Extract the (x, y) coordinate from the center of the cell holding the provided text.  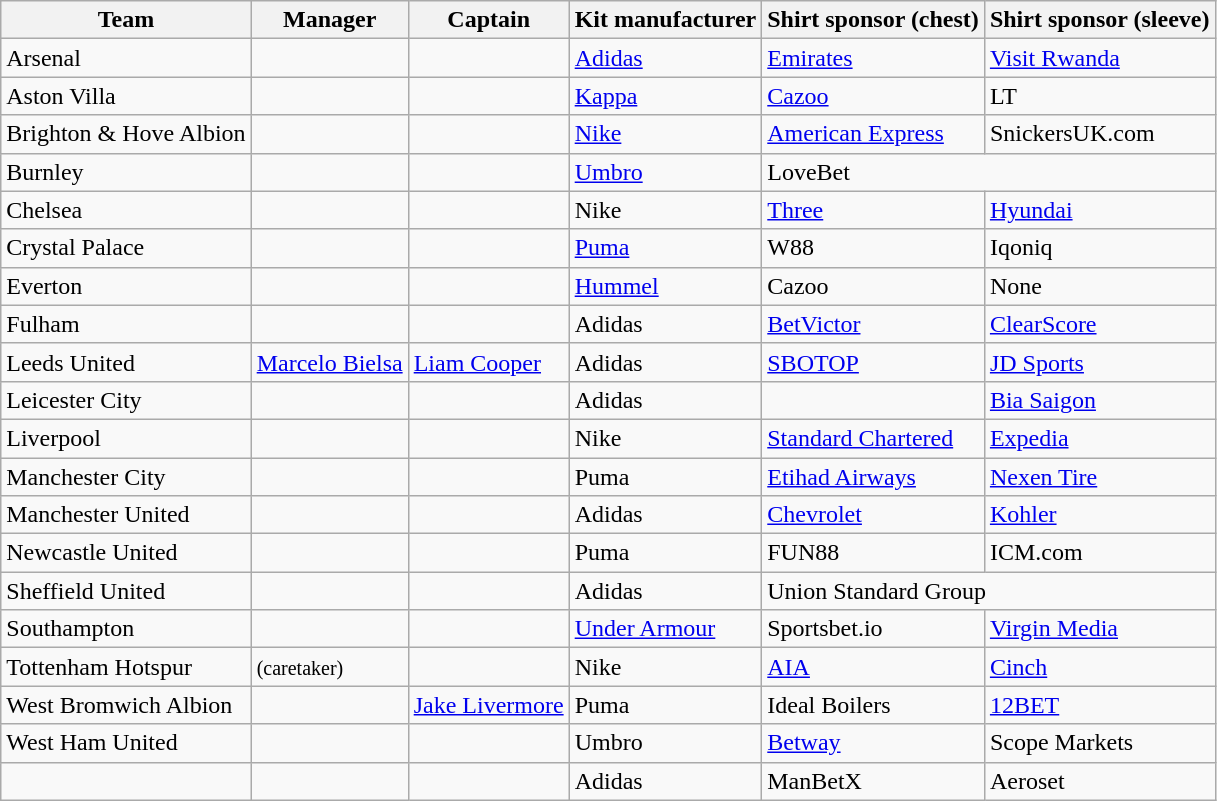
ICM.com (1100, 553)
Shirt sponsor (chest) (874, 20)
Shirt sponsor (sleeve) (1100, 20)
Arsenal (126, 58)
Hyundai (1100, 210)
ManBetX (874, 781)
Kappa (666, 96)
Under Armour (666, 629)
LoveBet (988, 172)
Manchester United (126, 515)
Union Standard Group (988, 591)
SnickersUK.com (1100, 134)
Visit Rwanda (1100, 58)
AIA (874, 667)
W88 (874, 248)
Virgin Media (1100, 629)
Chelsea (126, 210)
Etihad Airways (874, 477)
JD Sports (1100, 362)
Expedia (1100, 438)
Manchester City (126, 477)
Kohler (1100, 515)
Manager (330, 20)
None (1100, 286)
Liam Cooper (488, 362)
Emirates (874, 58)
Three (874, 210)
BetVictor (874, 324)
Aeroset (1100, 781)
Crystal Palace (126, 248)
Ideal Boilers (874, 705)
SBOTOP (874, 362)
Jake Livermore (488, 705)
Burnley (126, 172)
Standard Chartered (874, 438)
Leicester City (126, 400)
Aston Villa (126, 96)
Team (126, 20)
Brighton & Hove Albion (126, 134)
Hummel (666, 286)
12BET (1100, 705)
(caretaker) (330, 667)
Sportsbet.io (874, 629)
West Ham United (126, 743)
FUN88 (874, 553)
Kit manufacturer (666, 20)
Newcastle United (126, 553)
Betway (874, 743)
Bia Saigon (1100, 400)
Southampton (126, 629)
Everton (126, 286)
West Bromwich Albion (126, 705)
American Express (874, 134)
Chevrolet (874, 515)
Scope Markets (1100, 743)
Sheffield United (126, 591)
Iqoniq (1100, 248)
ClearScore (1100, 324)
Tottenham Hotspur (126, 667)
Leeds United (126, 362)
Fulham (126, 324)
Captain (488, 20)
Marcelo Bielsa (330, 362)
LT (1100, 96)
Nexen Tire (1100, 477)
Liverpool (126, 438)
Cinch (1100, 667)
